Output the [X, Y] coordinate of the center of the cell containing the given text.  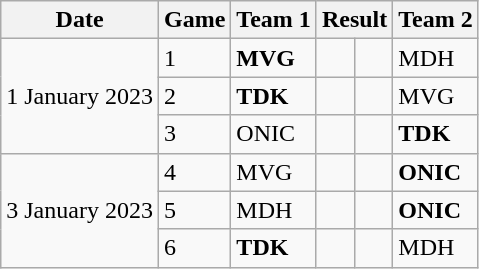
3 January 2023 [80, 210]
2 [194, 96]
4 [194, 172]
3 [194, 134]
Result [354, 20]
Game [194, 20]
Date [80, 20]
Team 1 [274, 20]
1 January 2023 [80, 96]
6 [194, 248]
1 [194, 58]
5 [194, 210]
Team 2 [436, 20]
